For the text-containing cell, return its midpoint in [X, Y] coordinate format. 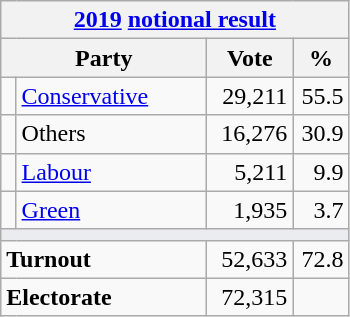
9.9 [321, 172]
Green [112, 210]
Vote [250, 58]
Labour [112, 172]
Others [112, 134]
30.9 [321, 134]
Electorate [104, 297]
55.5 [321, 96]
Turnout [104, 259]
Conservative [112, 96]
1,935 [250, 210]
% [321, 58]
3.7 [321, 210]
2019 notional result [175, 20]
5,211 [250, 172]
52,633 [250, 259]
Party [104, 58]
72.8 [321, 259]
72,315 [250, 297]
16,276 [250, 134]
29,211 [250, 96]
